Extract the [X, Y] coordinate from the center of the cell holding the provided text.  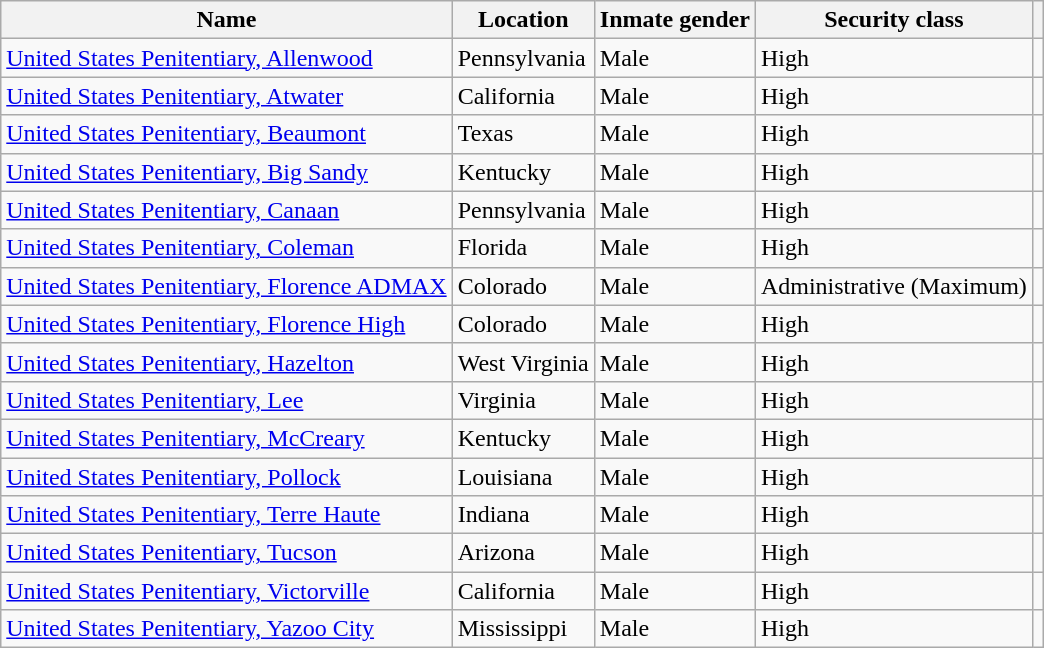
Security class [894, 20]
United States Penitentiary, Pollock [226, 477]
United States Penitentiary, Beaumont [226, 134]
United States Penitentiary, Yazoo City [226, 629]
Florida [523, 248]
Virginia [523, 400]
Arizona [523, 553]
Administrative (Maximum) [894, 286]
United States Penitentiary, Florence High [226, 324]
United States Penitentiary, Canaan [226, 210]
Indiana [523, 515]
Location [523, 20]
United States Penitentiary, Florence ADMAX [226, 286]
United States Penitentiary, Coleman [226, 248]
United States Penitentiary, Terre Haute [226, 515]
United States Penitentiary, Hazelton [226, 362]
Inmate gender [674, 20]
United States Penitentiary, Big Sandy [226, 172]
Texas [523, 134]
United States Penitentiary, Victorville [226, 591]
United States Penitentiary, Atwater [226, 96]
Mississippi [523, 629]
United States Penitentiary, Lee [226, 400]
West Virginia [523, 362]
United States Penitentiary, Allenwood [226, 58]
Name [226, 20]
United States Penitentiary, McCreary [226, 438]
Louisiana [523, 477]
United States Penitentiary, Tucson [226, 553]
